Determine the (x, y) coordinate at the center of the cell enclosing the given text.  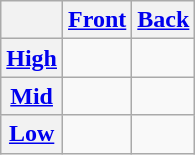
Low (32, 134)
Mid (32, 96)
Front (98, 20)
Back (164, 20)
High (32, 58)
